Extract the [x, y] coordinate from the center of the cell holding the provided text.  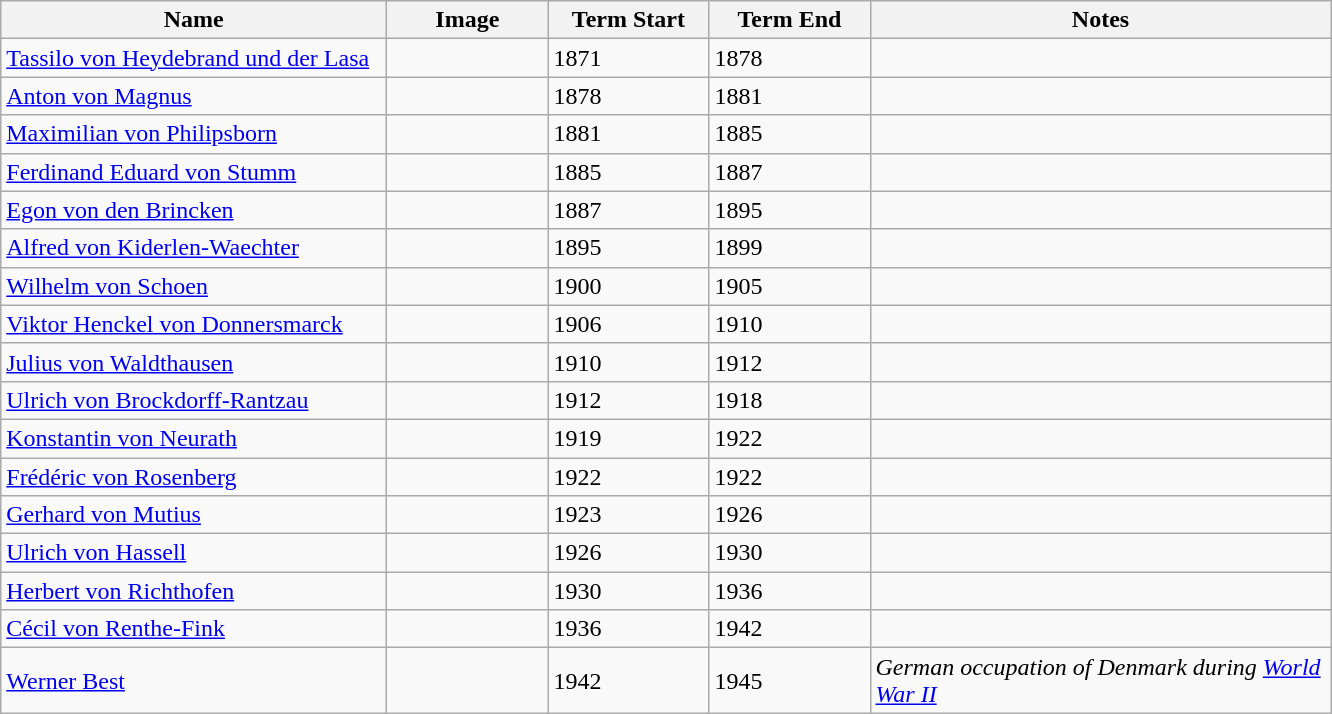
Julius von Waldthausen [194, 362]
Term Start [628, 20]
1899 [790, 248]
Viktor Henckel von Donnersmarck [194, 324]
Name [194, 20]
1905 [790, 286]
Ulrich von Hassell [194, 553]
1919 [628, 438]
Anton von Magnus [194, 96]
Term End [790, 20]
Egon von den Brincken [194, 210]
1871 [628, 58]
Ferdinand Eduard von Stumm [194, 172]
Gerhard von Mutius [194, 515]
Herbert von Richthofen [194, 591]
Alfred von Kiderlen-Waechter [194, 248]
Konstantin von Neurath [194, 438]
1923 [628, 515]
Werner Best [194, 680]
Ulrich von Brockdorff-Rantzau [194, 400]
Cécil von Renthe-Fink [194, 629]
1900 [628, 286]
Tassilo von Heydebrand und der Lasa [194, 58]
Image [468, 20]
Frédéric von Rosenberg [194, 477]
German occupation of Denmark during World War II [1100, 680]
1945 [790, 680]
Notes [1100, 20]
1906 [628, 324]
Maximilian von Philipsborn [194, 134]
1918 [790, 400]
Wilhelm von Schoen [194, 286]
